Output the (x, y) coordinate of the center of the cell containing the given text.  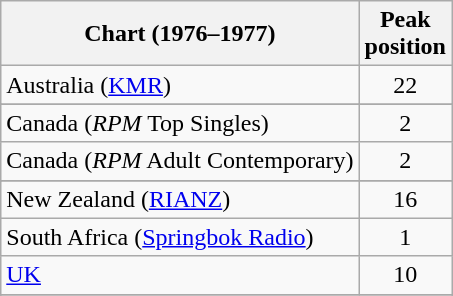
22 (405, 85)
Australia (KMR) (180, 85)
Peakposition (405, 34)
10 (405, 275)
New Zealand (RIANZ) (180, 199)
UK (180, 275)
Canada (RPM Top Singles) (180, 123)
16 (405, 199)
Chart (1976–1977) (180, 34)
Canada (RPM Adult Contemporary) (180, 161)
South Africa (Springbok Radio) (180, 237)
1 (405, 237)
